For the text-containing cell, return its midpoint in (x, y) coordinate format. 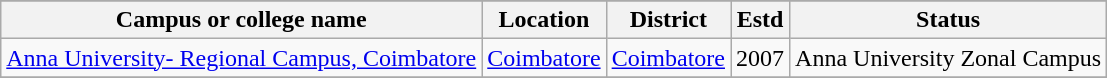
Estd (760, 20)
Location (544, 20)
Status (948, 20)
2007 (760, 58)
Anna University- Regional Campus, Coimbatore (242, 58)
Campus or college name (242, 20)
Anna University Zonal Campus (948, 58)
District (668, 20)
